Return (X, Y) of the center of cell containing provided text 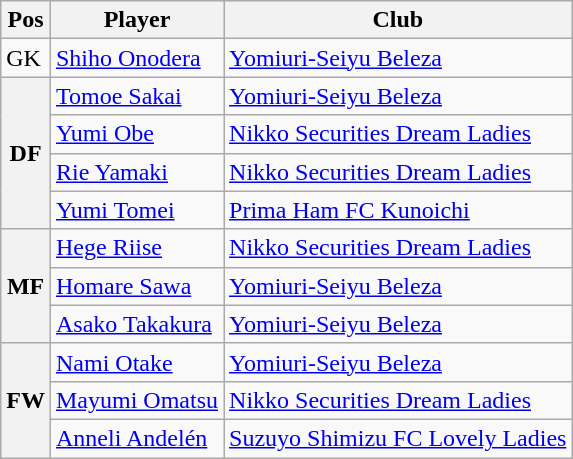
DF (26, 153)
Homare Sawa (136, 286)
Player (136, 20)
Club (398, 20)
Shiho Onodera (136, 58)
Yumi Obe (136, 134)
Prima Ham FC Kunoichi (398, 210)
Mayumi Omatsu (136, 400)
Nami Otake (136, 362)
Rie Yamaki (136, 172)
Tomoe Sakai (136, 96)
GK (26, 58)
Yumi Tomei (136, 210)
Asako Takakura (136, 324)
FW (26, 400)
Anneli Andelén (136, 438)
Hege Riise (136, 248)
Pos (26, 20)
Suzuyo Shimizu FC Lovely Ladies (398, 438)
MF (26, 286)
